Search for the cell housing the specified text and yield its [x, y] center coordinate. 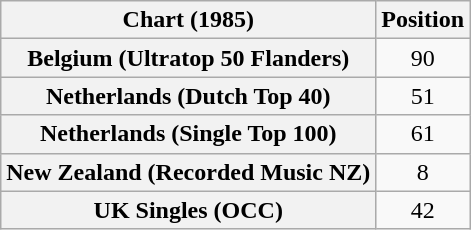
42 [423, 210]
Belgium (Ultratop 50 Flanders) [188, 58]
UK Singles (OCC) [188, 210]
90 [423, 58]
8 [423, 172]
Netherlands (Dutch Top 40) [188, 96]
61 [423, 134]
Position [423, 20]
Chart (1985) [188, 20]
Netherlands (Single Top 100) [188, 134]
51 [423, 96]
New Zealand (Recorded Music NZ) [188, 172]
